From the cell containing the given text, extract its center point as (X, Y) coordinate. 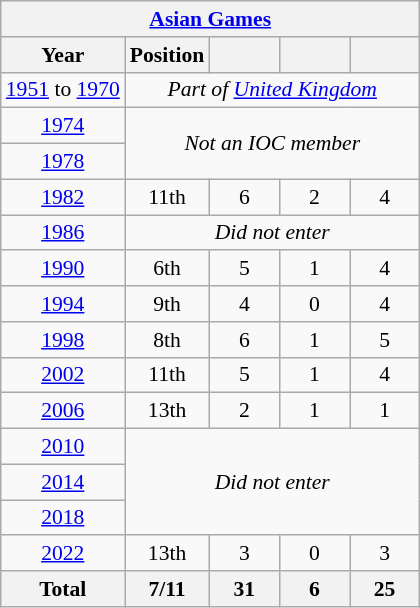
31 (244, 589)
Asian Games (210, 19)
Position (167, 55)
Not an IOC member (272, 144)
1994 (63, 304)
1974 (63, 126)
Part of United Kingdom (272, 90)
2022 (63, 554)
2010 (63, 447)
1990 (63, 269)
6th (167, 269)
2006 (63, 411)
1951 to 1970 (63, 90)
9th (167, 304)
1978 (63, 162)
25 (385, 589)
2018 (63, 518)
Year (63, 55)
2014 (63, 482)
8th (167, 340)
7/11 (167, 589)
1998 (63, 340)
1986 (63, 233)
Total (63, 589)
2002 (63, 375)
1982 (63, 197)
